Locate the cell with the specified text and output its [X, Y] center coordinate. 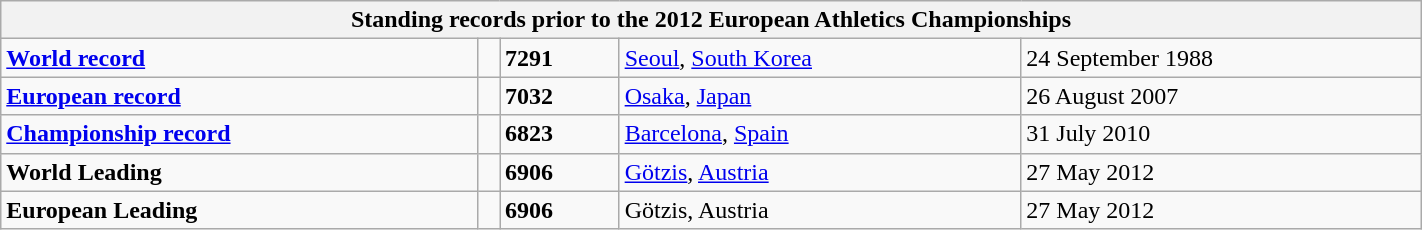
World Leading [239, 172]
World record [239, 58]
24 September 1988 [1221, 58]
31 July 2010 [1221, 134]
Championship record [239, 134]
European record [239, 96]
European Leading [239, 210]
Osaka, Japan [820, 96]
7291 [560, 58]
6823 [560, 134]
Barcelona, Spain [820, 134]
7032 [560, 96]
Seoul, South Korea [820, 58]
Standing records prior to the 2012 European Athletics Championships [711, 20]
26 August 2007 [1221, 96]
